Locate the cell with the specified text and output its (X, Y) center coordinate. 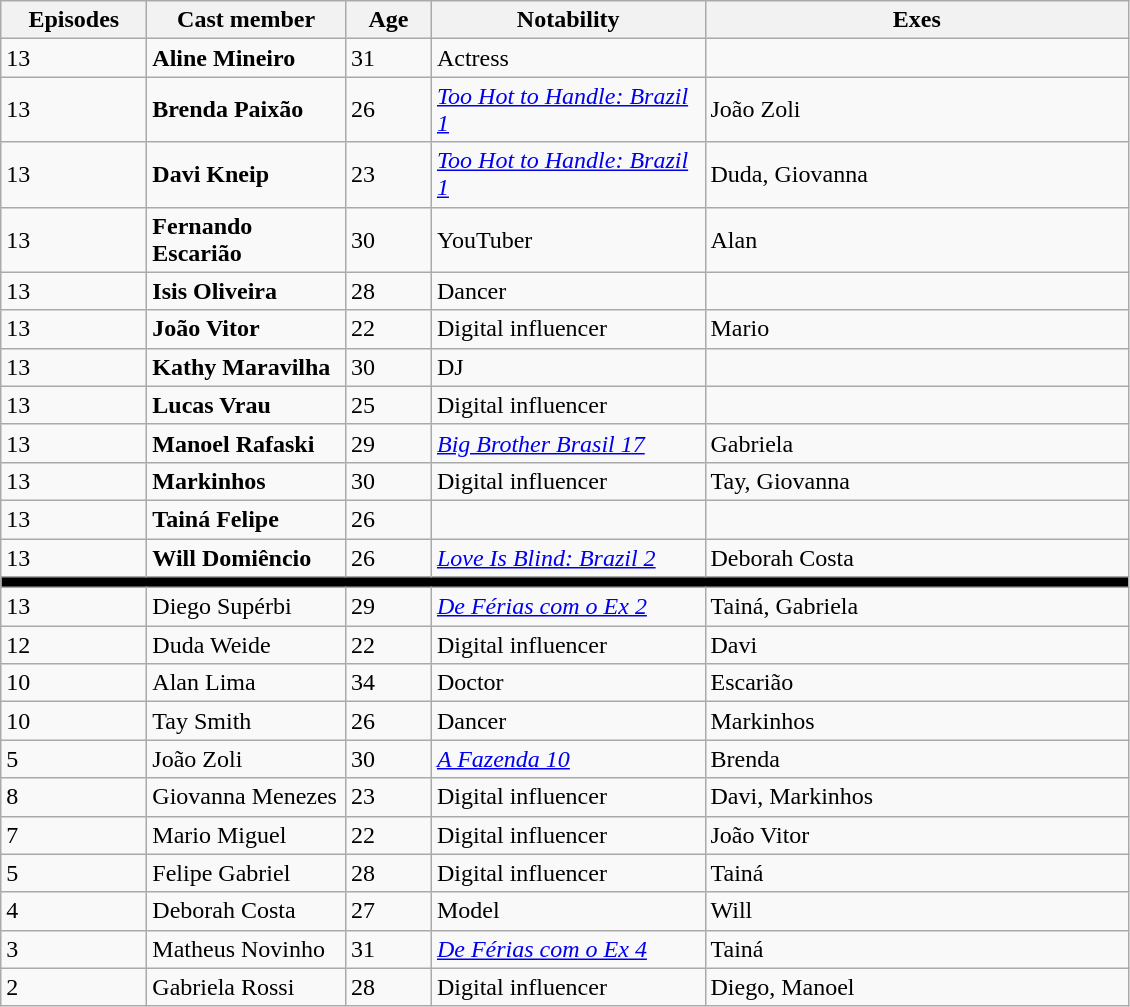
Kathy Maravilha (246, 367)
Mario (917, 329)
Diego Supérbi (246, 607)
Duda Weide (246, 645)
12 (74, 645)
Davi, Markinhos (917, 797)
Cast member (246, 20)
YouTuber (568, 240)
25 (388, 405)
Love Is Blind: Brazil 2 (568, 557)
4 (74, 911)
DJ (568, 367)
Isis Oliveira (246, 291)
De Férias com o Ex 4 (568, 949)
Duda, Giovanna (917, 174)
Fernando Escarião (246, 240)
Episodes (74, 20)
Big Brother Brasil 17 (568, 443)
Davi Kneip (246, 174)
Matheus Novinho (246, 949)
Will (917, 911)
Felipe Gabriel (246, 873)
3 (74, 949)
Aline Mineiro (246, 58)
Alan (917, 240)
Age (388, 20)
Actress (568, 58)
Lucas Vrau (246, 405)
8 (74, 797)
Giovanna Menezes (246, 797)
Gabriela (917, 443)
Mario Miguel (246, 835)
A Fazenda 10 (568, 759)
Diego, Manoel (917, 987)
2 (74, 987)
7 (74, 835)
Brenda (917, 759)
34 (388, 683)
Manoel Rafaski (246, 443)
Notability (568, 20)
Exes (917, 20)
Tainá, Gabriela (917, 607)
Tay Smith (246, 721)
Will Domiêncio (246, 557)
Tainá Felipe (246, 519)
Davi (917, 645)
Model (568, 911)
De Férias com o Ex 2 (568, 607)
Doctor (568, 683)
Gabriela Rossi (246, 987)
Tay, Giovanna (917, 481)
Escarião (917, 683)
27 (388, 911)
Brenda Paixão (246, 110)
Alan Lima (246, 683)
